Search for the cell housing the specified text and yield its (x, y) center coordinate. 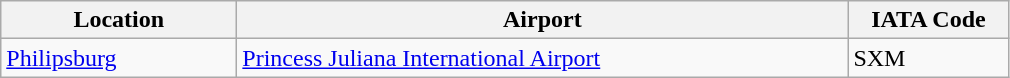
SXM (928, 58)
Philipsburg (119, 58)
Location (119, 20)
Princess Juliana International Airport (542, 58)
Airport (542, 20)
IATA Code (928, 20)
